Detect which cell encompasses the target text, then output its [X, Y] center coordinate. 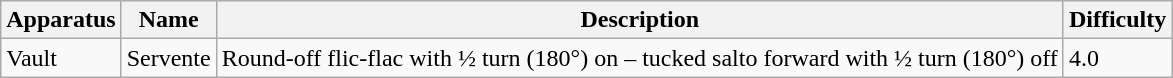
Vault [61, 58]
Description [640, 20]
Round-off flic-flac with ½ turn (180°) on – tucked salto forward with ½ turn (180°) off [640, 58]
Servente [168, 58]
Apparatus [61, 20]
Name [168, 20]
Difficulty [1117, 20]
4.0 [1117, 58]
